Capture the cell that displays the provided text and extract its [X, Y] central coordinate. 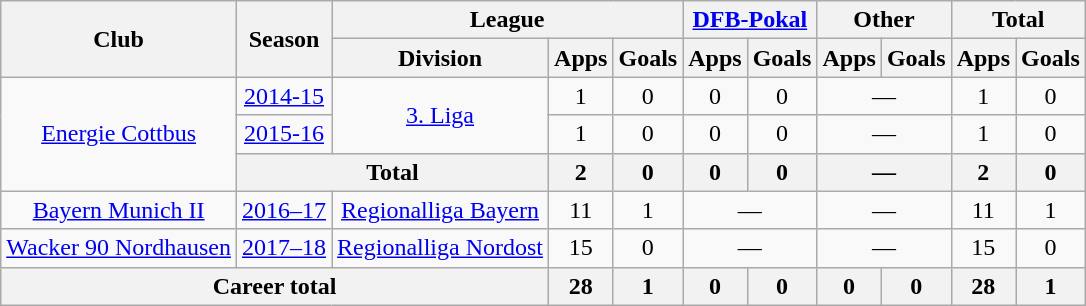
DFB-Pokal [750, 20]
Regionalliga Nordost [440, 248]
3. Liga [440, 115]
Career total [275, 286]
Season [284, 39]
Wacker 90 Nordhausen [119, 248]
2015-16 [284, 134]
Regionalliga Bayern [440, 210]
2017–18 [284, 248]
Energie Cottbus [119, 134]
Club [119, 39]
Division [440, 58]
Bayern Munich II [119, 210]
League [508, 20]
2014-15 [284, 96]
Other [884, 20]
2016–17 [284, 210]
